Return (x, y) of the center of cell containing provided text 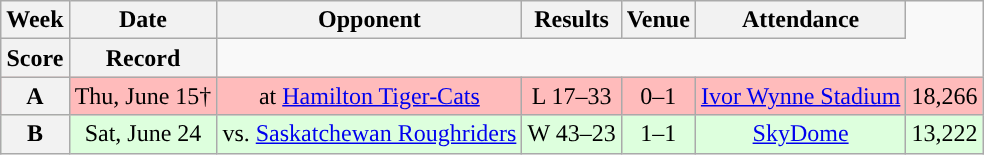
Opponent (370, 20)
W 43–23 (572, 134)
Results (572, 20)
SkyDome (800, 134)
Record (143, 58)
13,222 (944, 134)
L 17–33 (572, 96)
Sat, June 24 (143, 134)
Date (143, 20)
vs. Saskatchewan Roughriders (370, 134)
1–1 (658, 134)
18,266 (944, 96)
B (35, 134)
0–1 (658, 96)
Score (35, 58)
A (35, 96)
Ivor Wynne Stadium (800, 96)
Attendance (800, 20)
Thu, June 15† (143, 96)
Venue (658, 20)
at Hamilton Tiger-Cats (370, 96)
Week (35, 20)
